Scan for the cell matching the given text and deliver its [X, Y] coordinate at center. 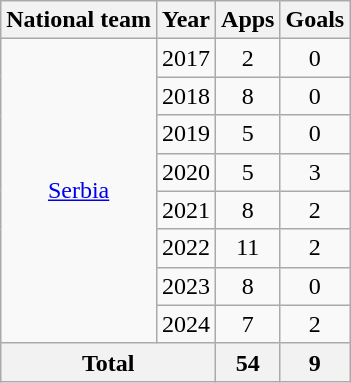
2019 [186, 134]
2020 [186, 172]
2021 [186, 210]
7 [248, 324]
Total [108, 362]
Apps [248, 20]
11 [248, 248]
9 [315, 362]
54 [248, 362]
3 [315, 172]
Year [186, 20]
2023 [186, 286]
2024 [186, 324]
National team [79, 20]
Goals [315, 20]
2017 [186, 58]
2022 [186, 248]
2018 [186, 96]
Serbia [79, 191]
